Capture the cell that displays the provided text and extract its (X, Y) central coordinate. 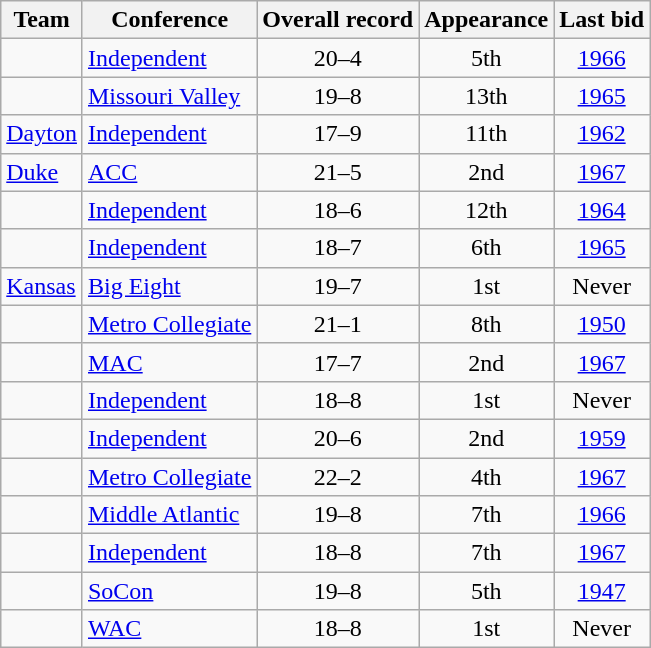
1950 (602, 324)
Overall record (338, 20)
Duke (42, 172)
Middle Atlantic (169, 515)
22–2 (338, 477)
Kansas (42, 286)
18–7 (338, 248)
1959 (602, 438)
4th (486, 477)
19–7 (338, 286)
13th (486, 96)
12th (486, 210)
6th (486, 248)
Conference (169, 20)
1947 (602, 591)
1962 (602, 134)
21–1 (338, 324)
20–4 (338, 58)
17–7 (338, 362)
WAC (169, 629)
Appearance (486, 20)
Dayton (42, 134)
17–9 (338, 134)
Missouri Valley (169, 96)
20–6 (338, 438)
Last bid (602, 20)
21–5 (338, 172)
Team (42, 20)
11th (486, 134)
1964 (602, 210)
SoCon (169, 591)
Big Eight (169, 286)
ACC (169, 172)
MAC (169, 362)
18–6 (338, 210)
8th (486, 324)
